Pinpoint the cell where the given text exists, returning its [X, Y] midpoint coordinate. 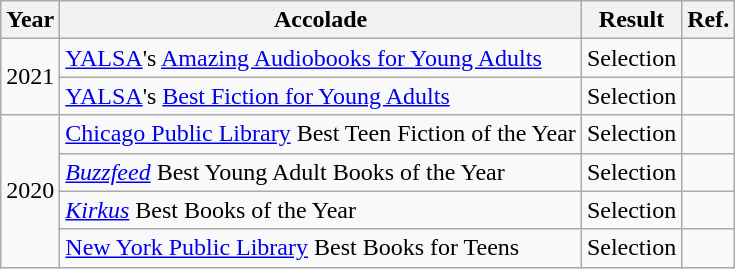
YALSA's Amazing Audiobooks for Young Adults [321, 58]
2020 [30, 191]
Ref. [708, 20]
YALSA's Best Fiction for Young Adults [321, 96]
2021 [30, 77]
Chicago Public Library Best Teen Fiction of the Year [321, 134]
Accolade [321, 20]
Kirkus Best Books of the Year [321, 210]
Year [30, 20]
Buzzfeed Best Young Adult Books of the Year [321, 172]
New York Public Library Best Books for Teens [321, 248]
Result [631, 20]
